Pinpoint the cell where the given text exists, returning its (x, y) midpoint coordinate. 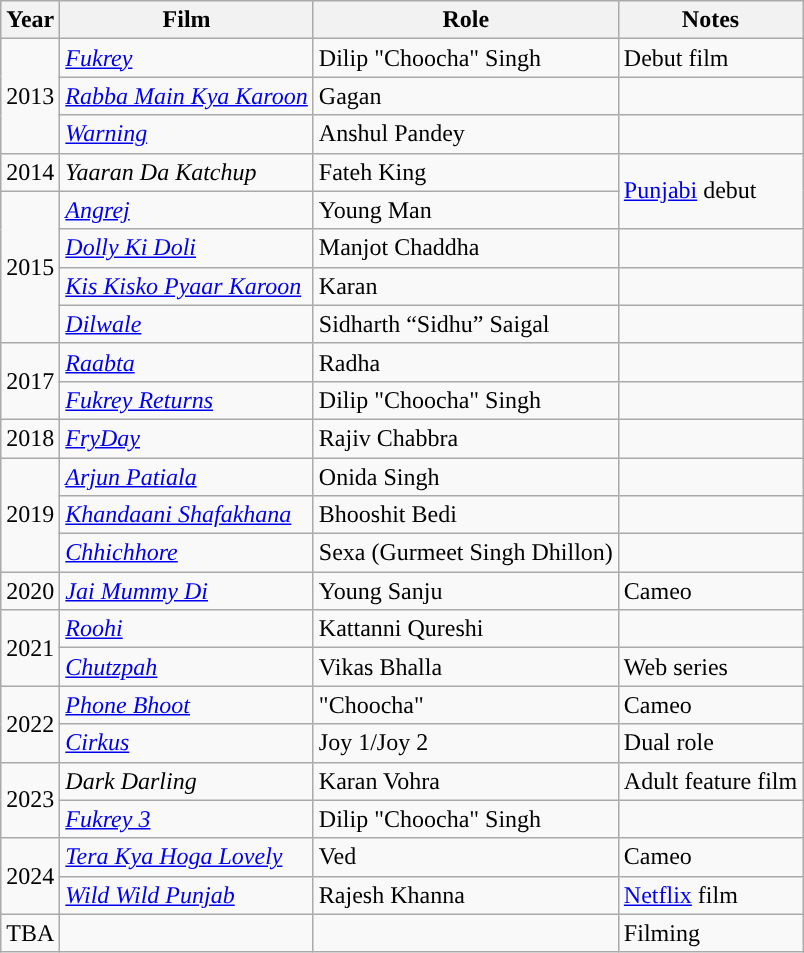
FryDay (187, 438)
Manjot Chaddha (466, 248)
"Choocha" (466, 705)
Debut film (710, 58)
Angrej (187, 210)
Rajesh Khanna (466, 895)
Kis Kisko Pyaar Karoon (187, 286)
Ved (466, 857)
Web series (710, 667)
Role (466, 20)
Chhichhore (187, 553)
Fukrey (187, 58)
Roohi (187, 629)
Year (30, 20)
Fukrey 3 (187, 819)
Raabta (187, 362)
Warning (187, 134)
Khandaani Shafakhana (187, 515)
Vikas Bhalla (466, 667)
Dolly Ki Doli (187, 248)
Young Sanju (466, 591)
Fukrey Returns (187, 400)
2015 (30, 267)
Joy 1/Joy 2 (466, 743)
2021 (30, 648)
Anshul Pandey (466, 134)
Dual role (710, 743)
Dilwale (187, 324)
Karan Vohra (466, 781)
Karan (466, 286)
Young Man (466, 210)
2022 (30, 724)
2014 (30, 172)
2013 (30, 96)
2018 (30, 438)
Sexa (Gurmeet Singh Dhillon) (466, 553)
Filming (710, 933)
TBA (30, 933)
Adult feature film (710, 781)
Radha (466, 362)
Tera Kya Hoga Lovely (187, 857)
Phone Bhoot (187, 705)
Fateh King (466, 172)
Yaaran Da Katchup (187, 172)
Jai Mummy Di (187, 591)
Bhooshit Bedi (466, 515)
Netflix film (710, 895)
2023 (30, 800)
Arjun Patiala (187, 477)
Chutzpah (187, 667)
Kattanni Qureshi (466, 629)
Wild Wild Punjab (187, 895)
Onida Singh (466, 477)
Cirkus (187, 743)
Punjabi debut (710, 191)
Notes (710, 20)
Dark Darling (187, 781)
Sidharth “Sidhu” Saigal (466, 324)
Film (187, 20)
Gagan (466, 96)
2017 (30, 381)
2019 (30, 515)
Rabba Main Kya Karoon (187, 96)
2020 (30, 591)
Rajiv Chabbra (466, 438)
2024 (30, 876)
